Return (X, Y) of the center of cell containing provided text 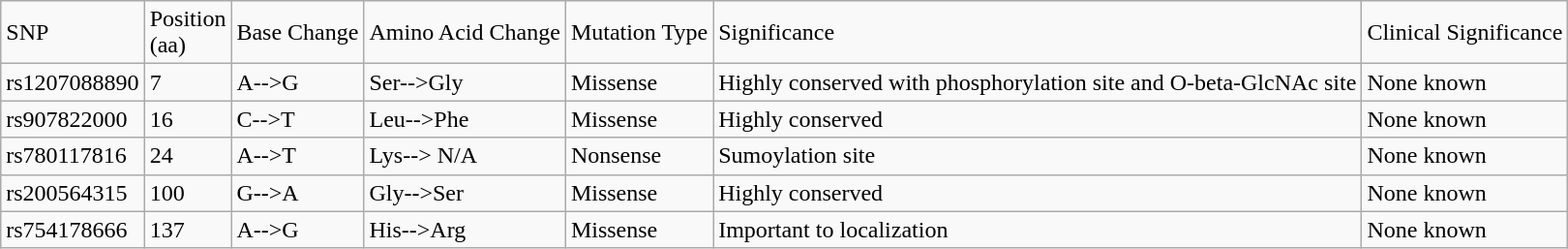
rs754178666 (73, 230)
G-->A (298, 193)
100 (188, 193)
A-->T (298, 156)
Highly conserved with phosphorylation site and O-beta-GlcNAc site (1038, 82)
Sumoylation site (1038, 156)
Amino Acid Change (465, 33)
Nonsense (639, 156)
Lys--> N/A (465, 156)
24 (188, 156)
Important to localization (1038, 230)
SNP (73, 33)
137 (188, 230)
Significance (1038, 33)
rs1207088890 (73, 82)
C-->T (298, 119)
Gly-->Ser (465, 193)
rs907822000 (73, 119)
Clinical Significance (1465, 33)
16 (188, 119)
Mutation Type (639, 33)
rs780117816 (73, 156)
Ser-->Gly (465, 82)
His-->Arg (465, 230)
Base Change (298, 33)
rs200564315 (73, 193)
Position(aa) (188, 33)
7 (188, 82)
Leu-->Phe (465, 119)
